Search for the cell housing the specified text and yield its [X, Y] center coordinate. 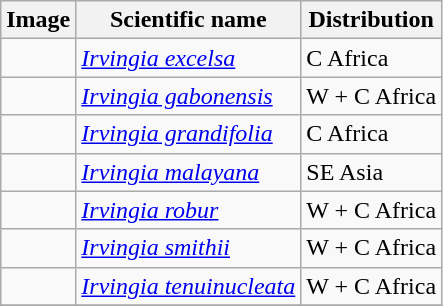
Scientific name [188, 20]
Irvingia excelsa [188, 58]
Irvingia tenuinucleata [188, 286]
Irvingia smithii [188, 248]
Image [38, 20]
Irvingia robur [188, 210]
Irvingia gabonensis [188, 96]
SE Asia [372, 172]
Distribution [372, 20]
Irvingia malayana [188, 172]
Irvingia grandifolia [188, 134]
